Provide the [x, y] coordinate of the cell's center where the given text is located.  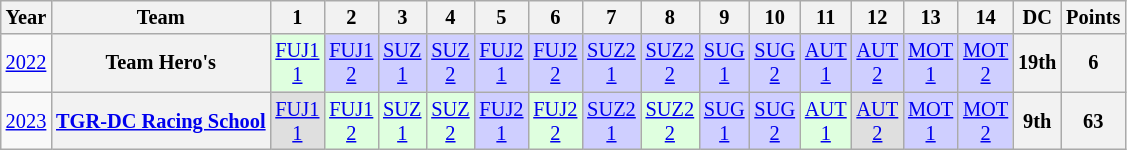
13 [930, 17]
DC [1037, 17]
7 [611, 17]
8 [670, 17]
Team Hero's [160, 63]
Year [26, 17]
TGR-DC Racing School [160, 121]
Points [1093, 17]
3 [402, 17]
63 [1093, 121]
10 [774, 17]
19th [1037, 63]
2022 [26, 63]
2 [351, 17]
4 [450, 17]
11 [826, 17]
2023 [26, 121]
Team [160, 17]
9 [724, 17]
5 [502, 17]
9th [1037, 121]
1 [297, 17]
12 [878, 17]
14 [986, 17]
